Extract the (X, Y) coordinate from the center of the cell holding the provided text.  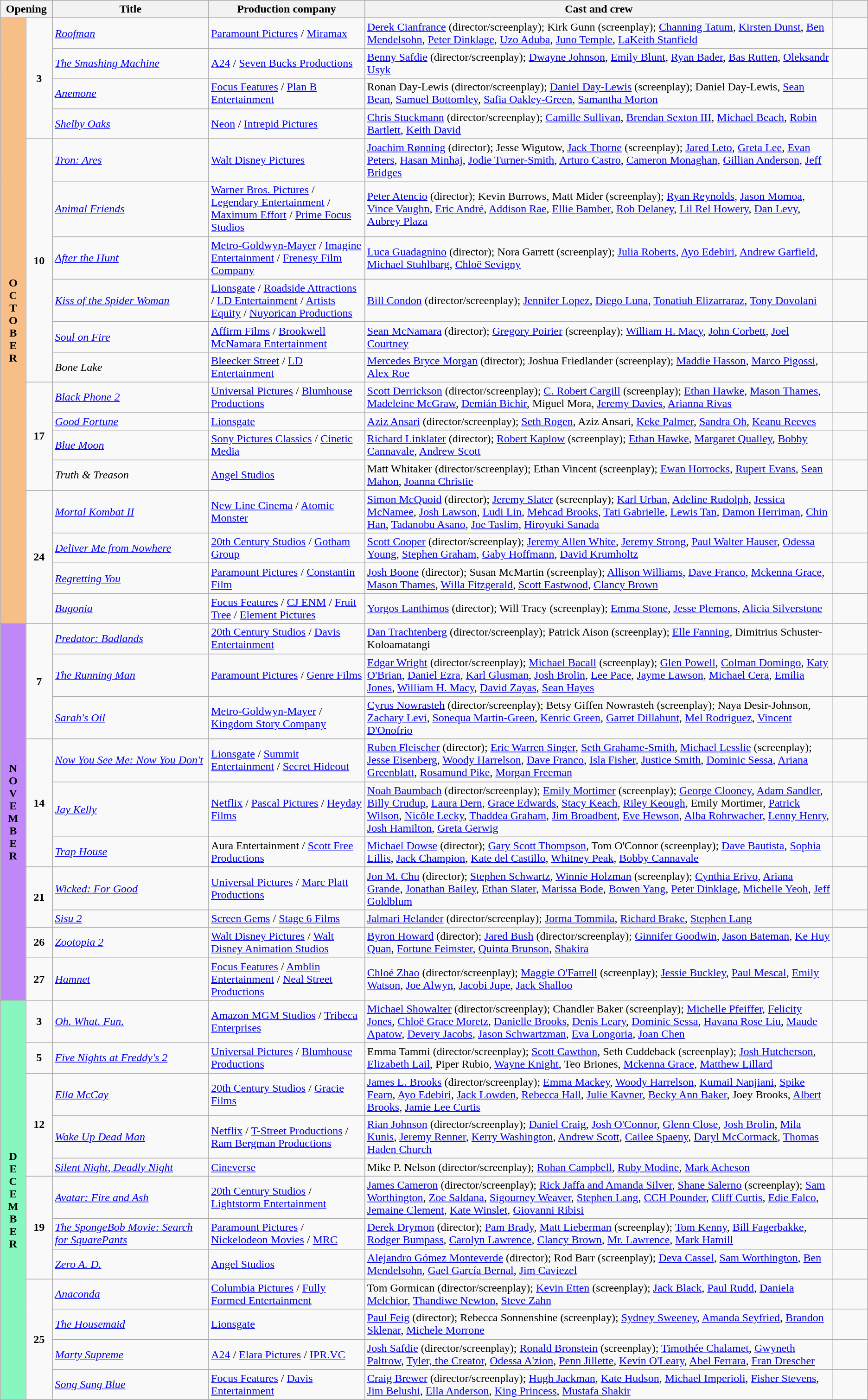
Screen Gems / Stage 6 Films (287, 918)
Anaconda (131, 1294)
Walt Disney Pictures (287, 160)
Cineverse (287, 1167)
Aura Entertainment / Scott Free Productions (287, 852)
20th Century Studios / Gracie Films (287, 1095)
Cast and crew (599, 9)
Mercedes Bryce Morgan (director); Joshua Friedlander (screenplay); Maddie Hasson, Marco Pigossi, Alex Roe (599, 367)
Deliver Me from Nowhere (131, 548)
14 (39, 803)
Bleecker Street / LD Entertainment (287, 367)
26 (39, 942)
17 (39, 436)
The SpongeBob Movie: Search for SquarePants (131, 1234)
Song Sung Blue (131, 1384)
Regretting You (131, 579)
Focus Features / Davis Entertainment (287, 1384)
Silent Night, Deadly Night (131, 1167)
19 (39, 1228)
25 (39, 1339)
Benny Safdie (director/screenplay); Dwayne Johnson, Emily Blunt, Ryan Bader, Bas Rutten, Oleksandr Usyk (599, 63)
Jalmari Helander (director/screenplay); Jorma Tommila, Richard Brake, Stephen Lang (599, 918)
Blue Moon (131, 445)
Amazon MGM Studios / Tribeca Enterprises (287, 1022)
The Smashing Machine (131, 63)
20th Century Studios / Gotham Group (287, 548)
27 (39, 979)
10 (39, 261)
The Housemaid (131, 1324)
Lionsgate / Roadside Attractions / LD Entertainment / Artists Equity / Nuyorican Productions (287, 300)
Columbia Pictures / Fully Formed Entertainment (287, 1294)
Zero A. D. (131, 1264)
Metro-Goldwyn-Mayer / Imagine Entertainment / Frenesy Film Company (287, 258)
Bill Condon (director/screenplay); Jennifer Lopez, Diego Luna, Tonatiuh Elizarraraz, Tony Dovolani (599, 300)
NOVEMBER (13, 812)
Luca Guadagnino (director); Nora Garrett (screenplay); Julia Roberts, Ayo Edebiri, Andrew Garfield, Michael Stuhlbarg, Chloë Sevigny (599, 258)
Animal Friends (131, 209)
Sean McNamara (director); Gregory Poirier (screenplay); William H. Macy, John Corbett, Joel Courtney (599, 337)
5 (39, 1058)
20th Century Studios / Davis Entertainment (287, 639)
Aziz Ansari (director/screenplay); Seth Rogen, Aziz Ansari, Keke Palmer, Sandra Oh, Keanu Reeves (599, 421)
Paramount Pictures / Nickelodeon Movies / MRC (287, 1234)
Now You See Me: Now You Don't (131, 760)
Truth & Treason (131, 476)
The Running Man (131, 675)
Neon / Intrepid Pictures (287, 123)
Opening (26, 9)
Good Fortune (131, 421)
Wicked: For Good (131, 888)
A24 / Elara Pictures / IPR.VC (287, 1355)
Roofman (131, 33)
Metro-Goldwyn-Mayer / Kingdom Story Company (287, 718)
12 (39, 1125)
Affirm Films / Brookwell McNamara Entertainment (287, 337)
Mike P. Nelson (director/screenplay); Rohan Campbell, Ruby Modine, Mark Acheson (599, 1167)
Oh. What. Fun. (131, 1022)
Tron: Ares (131, 160)
Kiss of the Spider Woman (131, 300)
21 (39, 897)
Zootopia 2 (131, 942)
24 (39, 557)
Byron Howard (director); Jared Bush (director/screenplay); Ginnifer Goodwin, Jason Bateman, Ke Huy Quan, Fortune Feimster, Quinta Brunson, Shakira (599, 942)
After the Hunt (131, 258)
Chloé Zhao (director/screenplay); Maggie O'Farrell (screenplay); Jessie Buckley, Paul Mescal, Emily Watson, Joe Alwyn, Jacobi Jupe, Jack Shalloo (599, 979)
Trap House (131, 852)
Tom Gormican (director/screenplay); Kevin Etten (screenplay); Jack Black, Paul Rudd, Daniela Melchior, Thandiwe Newton, Steve Zahn (599, 1294)
Paramount Pictures / Genre Films (287, 675)
Predator: Badlands (131, 639)
Lionsgate / Summit Entertainment / Secret Hideout (287, 760)
Alejandro Gómez Monteverde (director); Rod Barr (screenplay); Deva Cassel, Sam Worthington, Ben Mendelsohn, Gael García Bernal, Jim Caviezel (599, 1264)
New Line Cinema / Atomic Monster (287, 512)
Shelby Oaks (131, 123)
7 (39, 681)
Ella McCay (131, 1095)
Wake Up Dead Man (131, 1137)
Soul on Fire (131, 337)
A24 / Seven Bucks Productions (287, 63)
Yorgos Lanthimos (director); Will Tracy (screenplay); Emma Stone, Jesse Plemons, Alicia Silverstone (599, 608)
Avatar: Fire and Ash (131, 1197)
Focus Features / Amblin Entertainment / Neal Street Productions (287, 979)
Sisu 2 (131, 918)
Richard Linklater (director); Robert Kaplow (screenplay); Ethan Hawke, Margaret Qualley, Bobby Cannavale, Andrew Scott (599, 445)
Focus Features / Plan B Entertainment (287, 94)
Paul Feig (director); Rebecca Sonnenshine (screenplay); Sydney Sweeney, Amanda Seyfried, Brandon Sklenar, Michele Morrone (599, 1324)
20th Century Studios / Lightstorm Entertainment (287, 1197)
Focus Features / CJ ENM / Fruit Tree / Element Pictures (287, 608)
Dan Trachtenberg (director/screenplay); Patrick Aison (screenplay); Elle Fanning, Dimitrius Schuster-Koloamatangi (599, 639)
Black Phone 2 (131, 397)
Netflix / Pascal Pictures / Heyday Films (287, 809)
Hamnet (131, 979)
Production company (287, 9)
OCTOBER (13, 321)
Sarah's Oil (131, 718)
Warner Bros. Pictures / Legendary Entertainment / Maximum Effort / Prime Focus Studios (287, 209)
Marty Supreme (131, 1355)
Netflix / T-Street Productions / Ram Bergman Productions (287, 1137)
Paramount Pictures / Constantin Film (287, 579)
Sony Pictures Classics / Cinetic Media (287, 445)
Mortal Kombat II (131, 512)
Chris Stuckmann (director/screenplay); Camille Sullivan, Brendan Sexton III, Michael Beach, Robin Bartlett, Keith David (599, 123)
Walt Disney Pictures / Walt Disney Animation Studios (287, 942)
Anemone (131, 94)
Five Nights at Freddy's 2 (131, 1058)
Bone Lake (131, 367)
Title (131, 9)
Jay Kelly (131, 809)
Paramount Pictures / Miramax (287, 33)
Bugonia (131, 608)
Matt Whitaker (director/screenplay); Ethan Vincent (screenplay); Ewan Horrocks, Rupert Evans, Sean Mahon, Joanna Christie (599, 476)
DECEMBER (13, 1200)
Universal Pictures / Marc Platt Productions (287, 888)
